Return the (x, y) coordinate for the center point of the cell that contains the specified text.  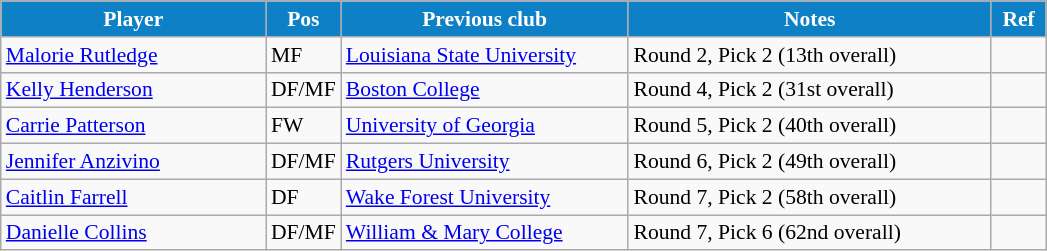
Pos (304, 19)
Notes (810, 19)
Malorie Rutledge (134, 55)
Ref (1018, 19)
Round 7, Pick 6 (62nd overall) (810, 233)
Previous club (485, 19)
Danielle Collins (134, 233)
Round 4, Pick 2 (31st overall) (810, 90)
Round 7, Pick 2 (58th overall) (810, 197)
FW (304, 126)
Player (134, 19)
Jennifer Anzivino (134, 162)
Carrie Patterson (134, 126)
Kelly Henderson (134, 90)
Louisiana State University (485, 55)
William & Mary College (485, 233)
Round 5, Pick 2 (40th overall) (810, 126)
Boston College (485, 90)
University of Georgia (485, 126)
MF (304, 55)
Wake Forest University (485, 197)
Round 6, Pick 2 (49th overall) (810, 162)
DF (304, 197)
Caitlin Farrell (134, 197)
Round 2, Pick 2 (13th overall) (810, 55)
Rutgers University (485, 162)
